Find where the given text appears and provide that cell's center as [x, y] coordinate. 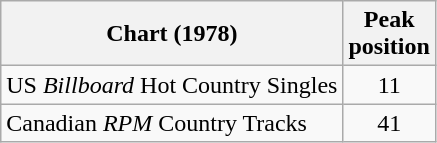
Canadian RPM Country Tracks [172, 123]
41 [389, 123]
Chart (1978) [172, 34]
11 [389, 85]
US Billboard Hot Country Singles [172, 85]
Peakposition [389, 34]
